Identify which cell holds the provided text, then report its (x, y) central coordinate. 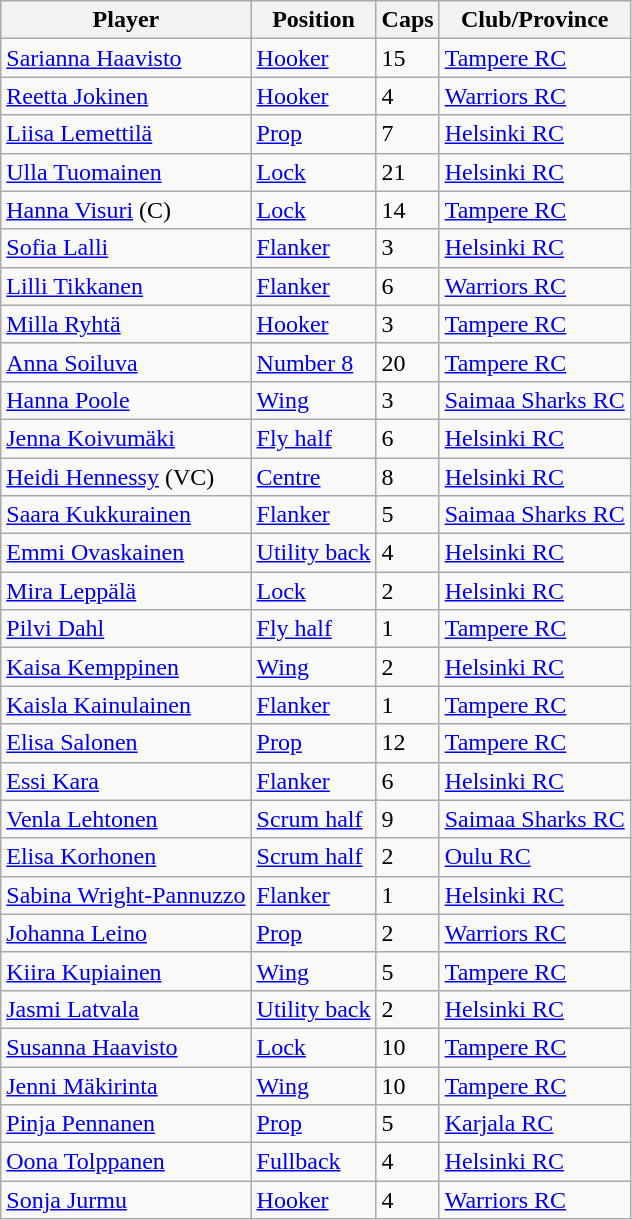
9 (408, 819)
20 (408, 362)
Fullback (314, 1162)
Sarianna Haavisto (126, 58)
Jasmi Latvala (126, 1009)
Saara Kukkurainen (126, 515)
Essi Kara (126, 781)
Ulla Tuomainen (126, 172)
Kaisla Kainulainen (126, 705)
Player (126, 20)
21 (408, 172)
Karjala RC (534, 1124)
Sofia Lalli (126, 248)
Club/Province (534, 20)
Hanna Poole (126, 400)
Position (314, 20)
Susanna Haavisto (126, 1047)
Centre (314, 477)
15 (408, 58)
7 (408, 134)
Oulu RC (534, 857)
Mira Leppälä (126, 591)
Johanna Leino (126, 933)
Heidi Hennessy (VC) (126, 477)
Hanna Visuri (C) (126, 210)
Kaisa Kemppinen (126, 667)
Pinja Pennanen (126, 1124)
Reetta Jokinen (126, 96)
Kiira Kupiainen (126, 971)
Emmi Ovaskainen (126, 553)
Jenna Koivumäki (126, 438)
Anna Soiluva (126, 362)
Sabina Wright-Pannuzzo (126, 895)
Elisa Salonen (126, 743)
Caps (408, 20)
8 (408, 477)
Lilli Tikkanen (126, 286)
Liisa Lemettilä (126, 134)
Number 8 (314, 362)
Venla Lehtonen (126, 819)
Sonja Jurmu (126, 1200)
Milla Ryhtä (126, 324)
Pilvi Dahl (126, 629)
Jenni Mäkirinta (126, 1085)
Oona Tolppanen (126, 1162)
Elisa Korhonen (126, 857)
14 (408, 210)
12 (408, 743)
